Pinpoint the cell where the given text exists, returning its (x, y) midpoint coordinate. 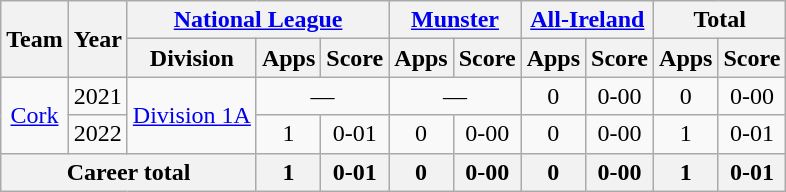
Career total (129, 172)
Year (98, 39)
Team (35, 39)
National League (258, 20)
Cork (35, 115)
2021 (98, 96)
2022 (98, 134)
Total (720, 20)
Division (192, 58)
All-Ireland (587, 20)
Division 1A (192, 115)
Munster (455, 20)
